Extract the [X, Y] coordinate from the center of the cell holding the provided text.  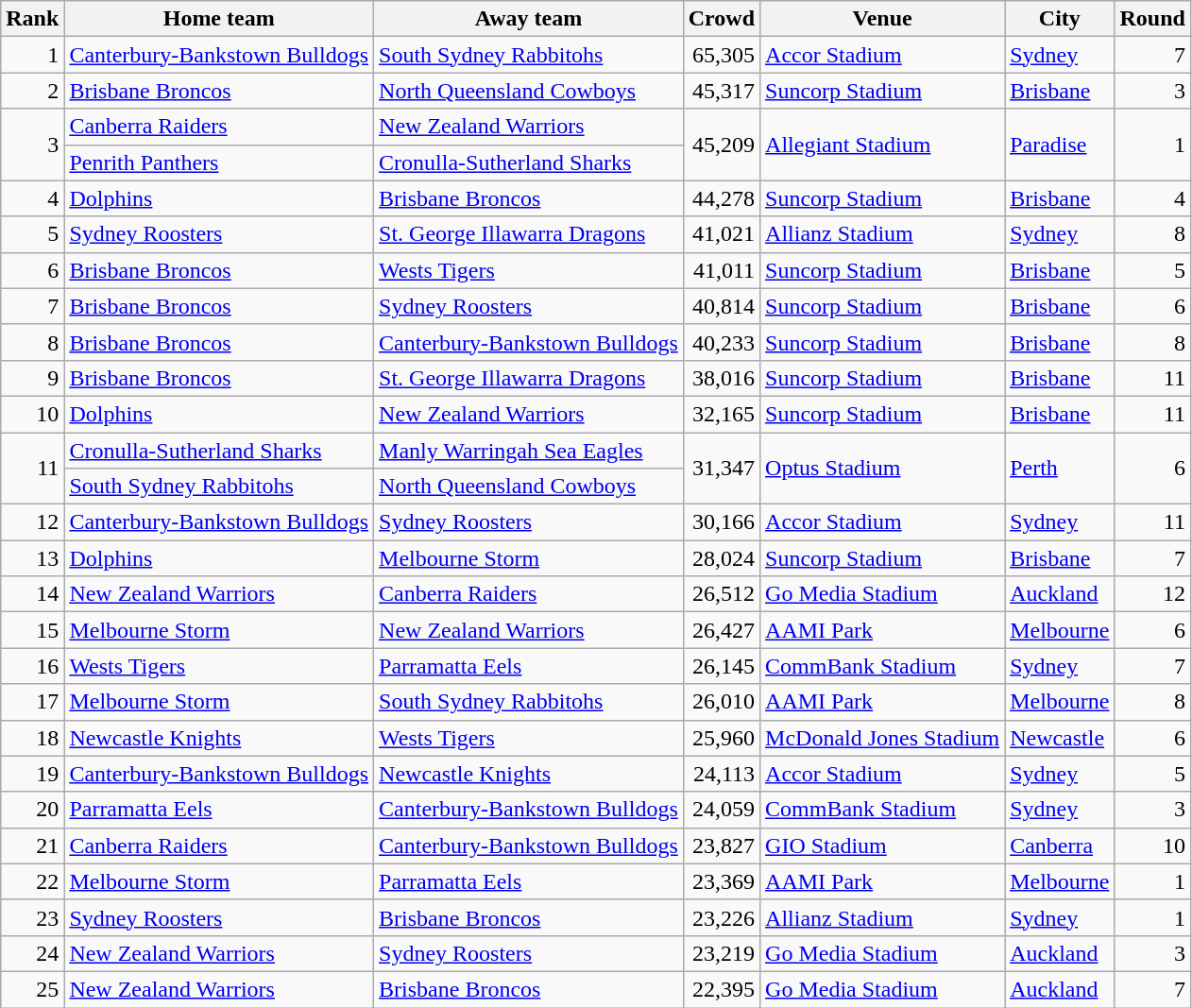
44,278 [722, 198]
26,512 [722, 594]
Penrith Panthers [219, 162]
Rank [32, 19]
25 [32, 989]
22,395 [722, 989]
Canberra [1060, 846]
65,305 [722, 55]
Perth [1060, 469]
23,226 [722, 917]
13 [32, 558]
25,960 [722, 738]
18 [32, 738]
9 [32, 378]
26,145 [722, 666]
38,016 [722, 378]
Crowd [722, 19]
19 [32, 774]
22 [32, 881]
Venue [882, 19]
23,827 [722, 846]
40,814 [722, 306]
26,010 [722, 702]
24,059 [722, 810]
GIO Stadium [882, 846]
Round [1152, 19]
21 [32, 846]
16 [32, 666]
45,209 [722, 145]
2 [32, 91]
20 [32, 810]
McDonald Jones Stadium [882, 738]
28,024 [722, 558]
Optus Stadium [882, 469]
31,347 [722, 469]
14 [32, 594]
41,011 [722, 270]
Paradise [1060, 145]
41,021 [722, 234]
24 [32, 953]
23,369 [722, 881]
15 [32, 630]
Manly Warringah Sea Eagles [529, 451]
17 [32, 702]
40,233 [722, 342]
Home team [219, 19]
30,166 [722, 522]
32,165 [722, 414]
26,427 [722, 630]
24,113 [722, 774]
45,317 [722, 91]
Away team [529, 19]
23,219 [722, 953]
Allegiant Stadium [882, 145]
City [1060, 19]
23 [32, 917]
Newcastle [1060, 738]
